Provide the (X, Y) coordinate of the cell's center where the given text is located.  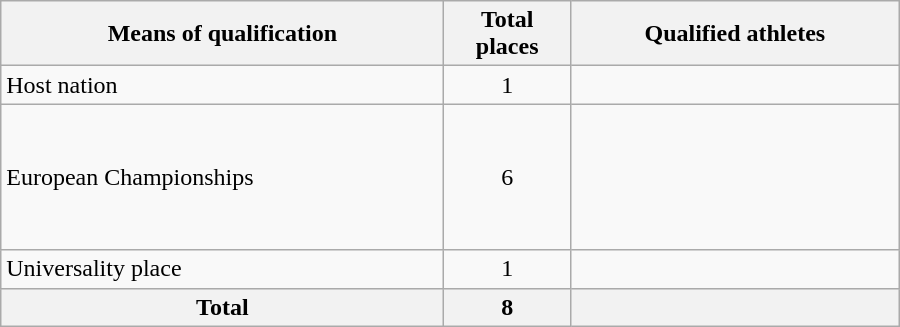
6 (507, 177)
Means of qualification (222, 34)
European Championships (222, 177)
Qualified athletes (734, 34)
Host nation (222, 85)
Totalplaces (507, 34)
8 (507, 307)
Universality place (222, 269)
Total (222, 307)
